Find where the given text appears and provide that cell's center as (x, y) coordinate. 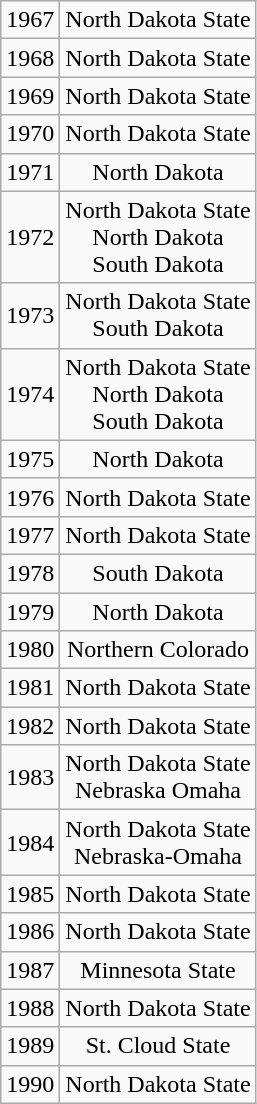
St. Cloud State (158, 1046)
North Dakota StateNebraska-Omaha (158, 842)
1987 (30, 970)
1988 (30, 1008)
1970 (30, 134)
1985 (30, 894)
1971 (30, 172)
1989 (30, 1046)
1980 (30, 650)
Minnesota State (158, 970)
1975 (30, 459)
1983 (30, 778)
1973 (30, 316)
1981 (30, 688)
1982 (30, 726)
1967 (30, 20)
1976 (30, 497)
Northern Colorado (158, 650)
1990 (30, 1084)
1972 (30, 237)
1979 (30, 611)
1977 (30, 535)
1974 (30, 394)
South Dakota (158, 573)
1969 (30, 96)
North Dakota StateSouth Dakota (158, 316)
1986 (30, 932)
North Dakota StateNebraska Omaha (158, 778)
1984 (30, 842)
1968 (30, 58)
1978 (30, 573)
